Locate the cell with the specified text and output its (x, y) center coordinate. 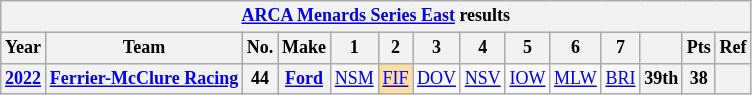
5 (528, 48)
Year (24, 48)
Pts (698, 48)
3 (437, 48)
1 (354, 48)
MLW (576, 78)
Ref (733, 48)
2 (396, 48)
FIF (396, 78)
DOV (437, 78)
38 (698, 78)
ARCA Menards Series East results (376, 16)
NSM (354, 78)
Make (304, 48)
39th (662, 78)
Ford (304, 78)
6 (576, 48)
44 (260, 78)
NSV (482, 78)
7 (620, 48)
4 (482, 48)
Ferrier-McClure Racing (144, 78)
BRI (620, 78)
No. (260, 48)
Team (144, 48)
2022 (24, 78)
IOW (528, 78)
